Locate the cell with the specified text and output its (x, y) center coordinate. 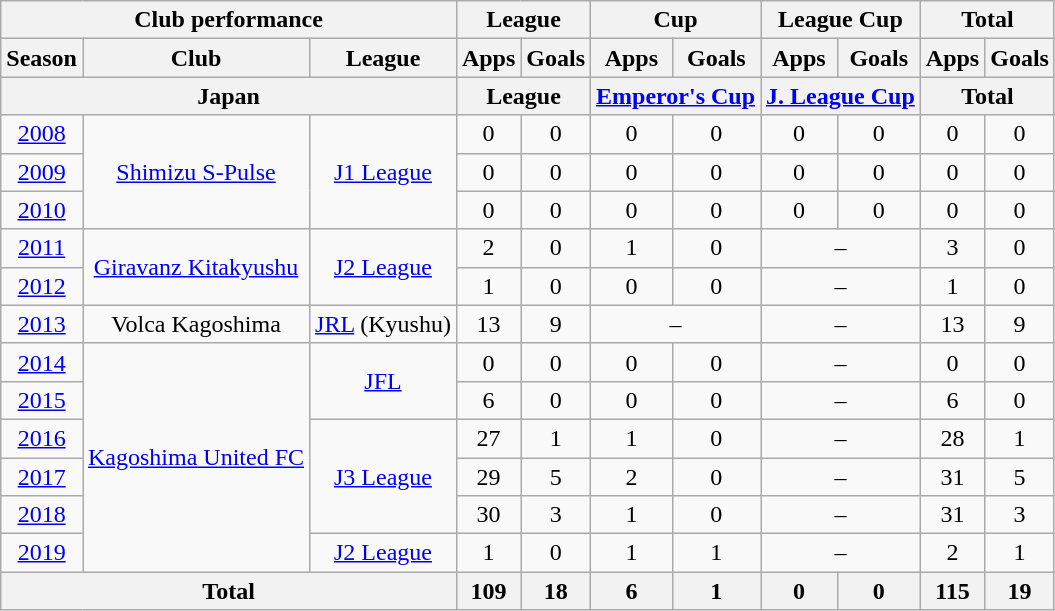
2018 (42, 515)
2008 (42, 134)
2014 (42, 362)
Shimizu S-Pulse (196, 172)
18 (556, 591)
2009 (42, 172)
2012 (42, 286)
30 (488, 515)
2011 (42, 248)
Japan (229, 96)
29 (488, 477)
2016 (42, 438)
2013 (42, 324)
J3 League (384, 476)
27 (488, 438)
28 (952, 438)
115 (952, 591)
JRL (Kyushu) (384, 324)
Emperor's Cup (676, 96)
Kagoshima United FC (196, 457)
Volca Kagoshima (196, 324)
19 (1020, 591)
League Cup (841, 20)
2010 (42, 210)
Giravanz Kitakyushu (196, 267)
JFL (384, 381)
Club performance (229, 20)
109 (488, 591)
Club (196, 58)
Cup (676, 20)
2019 (42, 553)
2017 (42, 477)
J1 League (384, 172)
2015 (42, 400)
J. League Cup (841, 96)
Season (42, 58)
